Pinpoint the cell where the given text exists, returning its (x, y) midpoint coordinate. 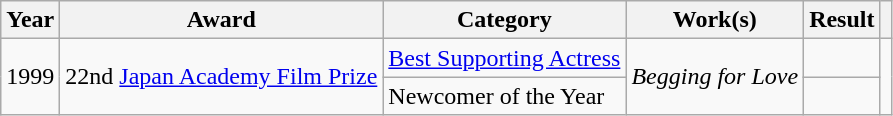
Work(s) (715, 20)
Category (504, 20)
Best Supporting Actress (504, 58)
Newcomer of the Year (504, 96)
Begging for Love (715, 77)
Result (842, 20)
22nd Japan Academy Film Prize (222, 77)
1999 (30, 77)
Year (30, 20)
Award (222, 20)
